Output the [X, Y] coordinate of the center of the cell containing the given text.  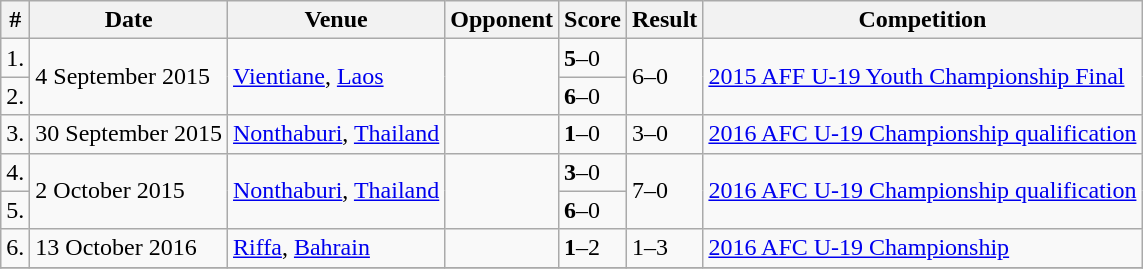
1–0 [593, 134]
2. [16, 96]
Score [593, 20]
# [16, 20]
1. [16, 58]
5. [16, 210]
7–0 [664, 191]
Venue [336, 20]
Competition [922, 20]
Opponent [502, 20]
Date [129, 20]
Vientiane, Laos [336, 77]
2 October 2015 [129, 191]
Riffa, Bahrain [336, 248]
13 October 2016 [129, 248]
3. [16, 134]
30 September 2015 [129, 134]
4 September 2015 [129, 77]
2015 AFF U-19 Youth Championship Final [922, 77]
1–3 [664, 248]
5–0 [593, 58]
1–2 [593, 248]
6. [16, 248]
Result [664, 20]
2016 AFC U-19 Championship [922, 248]
4. [16, 172]
